For the text-containing cell, return its midpoint in [x, y] coordinate format. 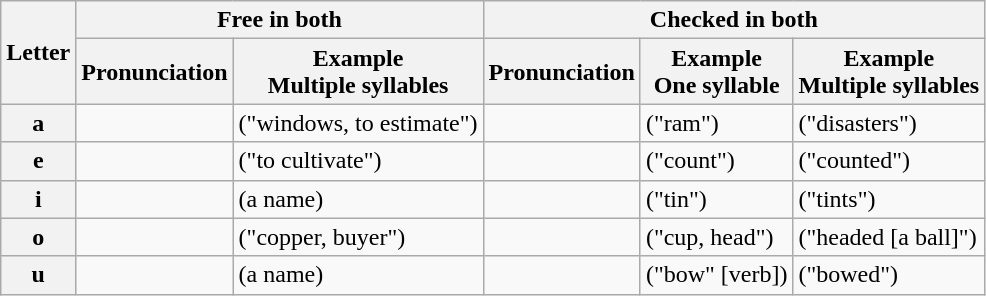
a [38, 123]
o [38, 237]
u [38, 275]
("ram") [716, 123]
("copper, buyer") [358, 237]
("to cultivate") [358, 161]
("counted") [889, 161]
("disasters") [889, 123]
e [38, 161]
("windows, to estimate") [358, 123]
("tin") [716, 199]
Checked in both [734, 20]
i [38, 199]
("bowed") [889, 275]
("tints") [889, 199]
Free in both [280, 20]
("headed [a ball]") [889, 237]
ExampleOne syllable [716, 72]
("bow" [verb]) [716, 275]
("count") [716, 161]
("cup, head") [716, 237]
Letter [38, 52]
